Return the [x, y] coordinate for the center point of the cell that contains the specified text.  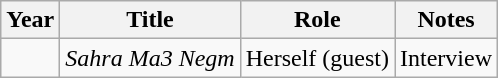
Interview [446, 58]
Title [150, 20]
Year [30, 20]
Notes [446, 20]
Sahra Ma3 Negm [150, 58]
Role [317, 20]
Herself (guest) [317, 58]
